Locate the cell with the specified text and output its [x, y] center coordinate. 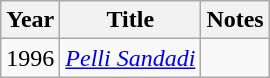
1996 [30, 58]
Year [30, 20]
Pelli Sandadi [130, 58]
Title [130, 20]
Notes [235, 20]
